Extract the [X, Y] coordinate from the center of the cell holding the provided text.  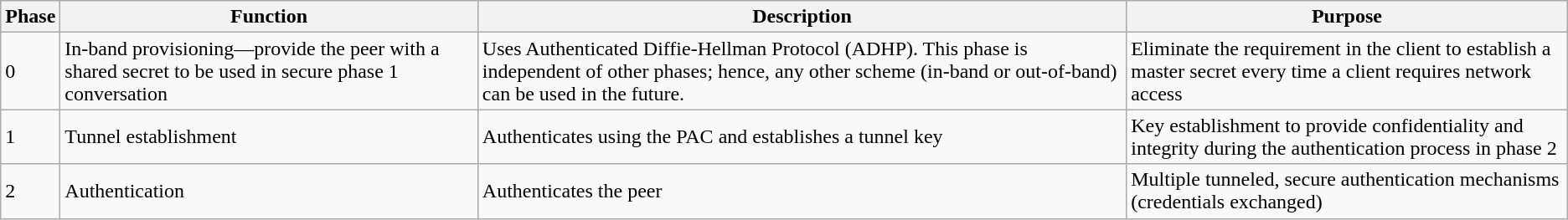
Authenticates the peer [802, 191]
Tunnel establishment [270, 137]
Description [802, 17]
Function [270, 17]
Authenticates using the PAC and establishes a tunnel key [802, 137]
2 [30, 191]
Eliminate the requirement in the client to establish a master secret every time a client requires network access [1347, 71]
0 [30, 71]
Multiple tunneled, secure authentication mechanisms (credentials exchanged) [1347, 191]
Phase [30, 17]
Key establishment to provide confidentiality and integrity during the authentication process in phase 2 [1347, 137]
Authentication [270, 191]
1 [30, 137]
Purpose [1347, 17]
In-band provisioning—provide the peer with a shared secret to be used in secure phase 1 conversation [270, 71]
